Search for the cell housing the specified text and yield its (X, Y) center coordinate. 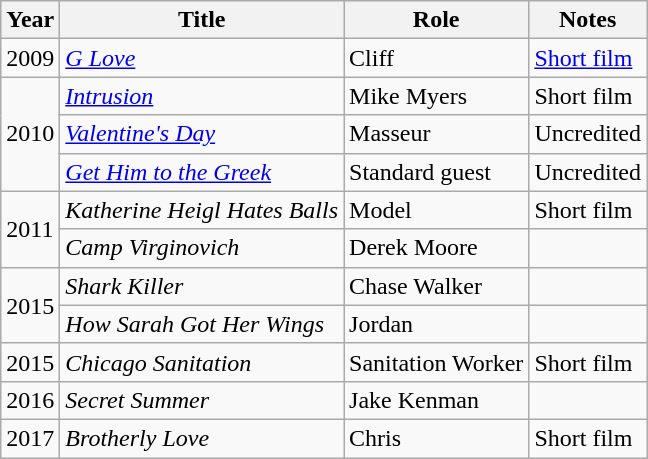
Chicago Sanitation (202, 362)
Brotherly Love (202, 438)
Standard guest (436, 172)
Get Him to the Greek (202, 172)
How Sarah Got Her Wings (202, 324)
Title (202, 20)
Cliff (436, 58)
Notes (588, 20)
Camp Virginovich (202, 248)
Jordan (436, 324)
Secret Summer (202, 400)
Jake Kenman (436, 400)
G Love (202, 58)
Chase Walker (436, 286)
Katherine Heigl Hates Balls (202, 210)
Year (30, 20)
Model (436, 210)
Masseur (436, 134)
Shark Killer (202, 286)
2011 (30, 229)
Intrusion (202, 96)
Chris (436, 438)
2017 (30, 438)
Valentine's Day (202, 134)
2010 (30, 134)
Role (436, 20)
2016 (30, 400)
Derek Moore (436, 248)
2009 (30, 58)
Sanitation Worker (436, 362)
Mike Myers (436, 96)
